For the text-containing cell, return its midpoint in (X, Y) coordinate format. 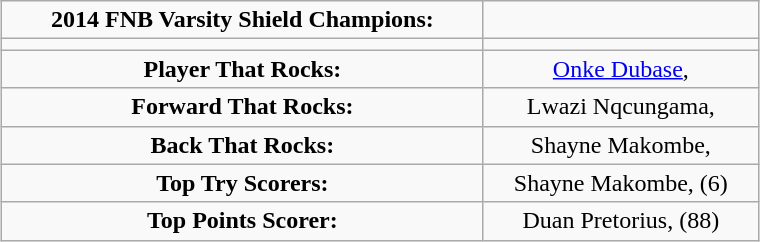
Top Points Scorer: (243, 221)
Back That Rocks: (243, 145)
Lwazi Nqcungama, (620, 107)
Forward That Rocks: (243, 107)
Onke Dubase, (620, 69)
Shayne Makombe, (620, 145)
Shayne Makombe, (6) (620, 183)
Player That Rocks: (243, 69)
2014 FNB Varsity Shield Champions: (243, 20)
Top Try Scorers: (243, 183)
Duan Pretorius, (88) (620, 221)
